Pinpoint the cell where the given text exists, returning its [x, y] midpoint coordinate. 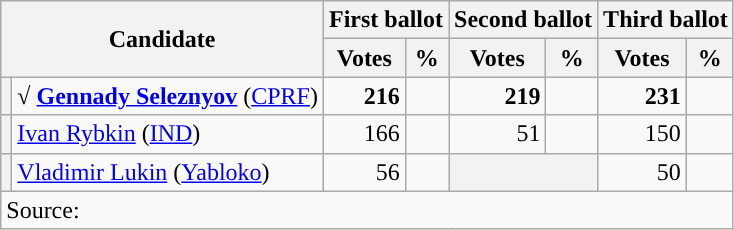
Vladimir Lukin (Yabloko) [168, 172]
166 [364, 134]
56 [364, 172]
Candidate [162, 39]
Second ballot [522, 20]
150 [642, 134]
Ivan Rybkin (IND) [168, 134]
Third ballot [666, 20]
51 [496, 134]
219 [496, 96]
√ Gennady Seleznyov (CPRF) [168, 96]
Source: [368, 210]
231 [642, 96]
216 [364, 96]
First ballot [386, 20]
50 [642, 172]
